For the text-containing cell, return its midpoint in (x, y) coordinate format. 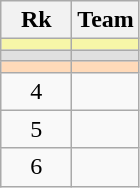
Team (106, 20)
6 (36, 167)
5 (36, 129)
Rk (36, 20)
4 (36, 91)
